Provide the (X, Y) coordinate of the cell's center where the given text is located.  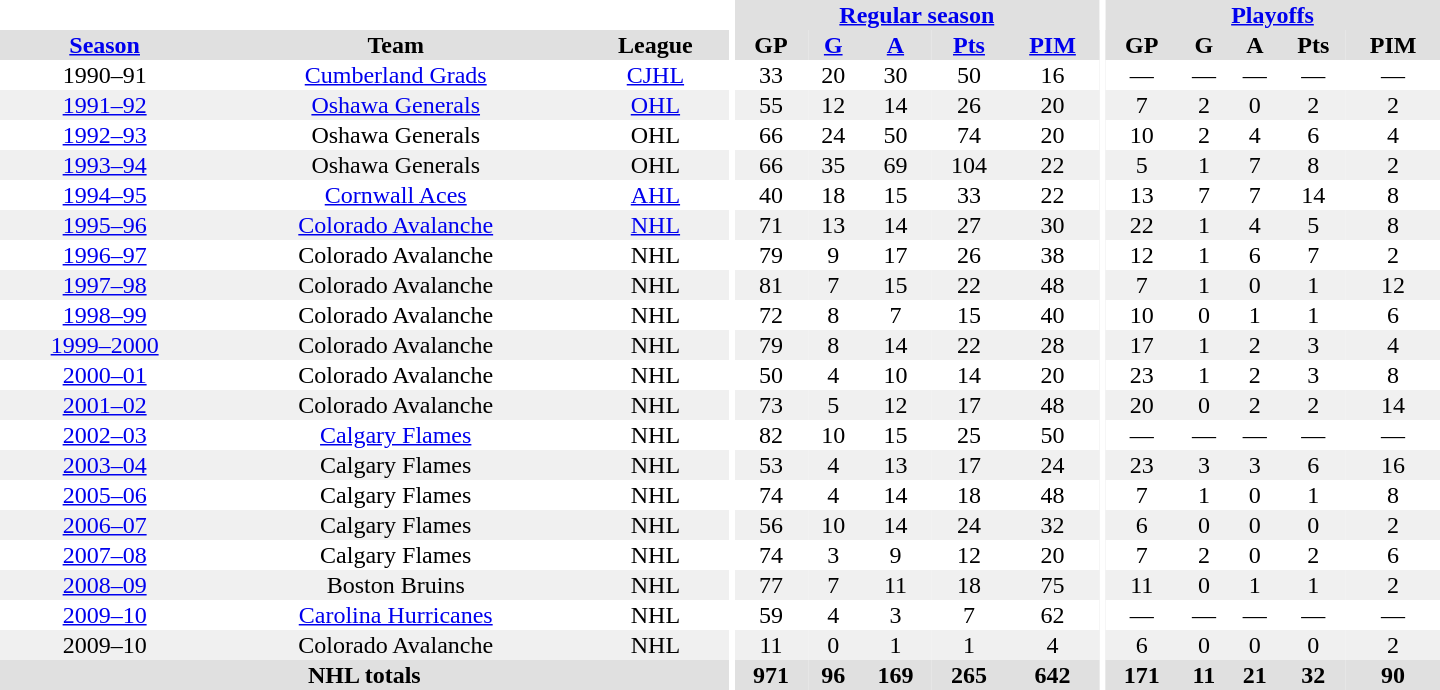
1991–92 (104, 105)
2007–08 (104, 555)
642 (1053, 675)
971 (771, 675)
27 (969, 225)
Playoffs (1272, 15)
1993–94 (104, 165)
Cornwall Aces (396, 195)
38 (1053, 255)
1994–95 (104, 195)
171 (1142, 675)
75 (1053, 585)
1999–2000 (104, 345)
104 (969, 165)
81 (771, 285)
71 (771, 225)
21 (1254, 675)
77 (771, 585)
56 (771, 525)
53 (771, 465)
2008–09 (104, 585)
2001–02 (104, 405)
73 (771, 405)
1998–99 (104, 315)
82 (771, 435)
72 (771, 315)
Cumberland Grads (396, 75)
2005–06 (104, 495)
35 (834, 165)
Season (104, 45)
Boston Bruins (396, 585)
55 (771, 105)
1997–98 (104, 285)
Regular season (916, 15)
90 (1393, 675)
265 (969, 675)
2002–03 (104, 435)
NHL totals (364, 675)
CJHL (655, 75)
2003–04 (104, 465)
AHL (655, 195)
59 (771, 615)
Carolina Hurricanes (396, 615)
1990–91 (104, 75)
169 (896, 675)
1996–97 (104, 255)
Team (396, 45)
25 (969, 435)
2000–01 (104, 375)
1995–96 (104, 225)
96 (834, 675)
2006–07 (104, 525)
28 (1053, 345)
League (655, 45)
1992–93 (104, 135)
69 (896, 165)
62 (1053, 615)
